Return [X, Y] of the center of cell containing provided text 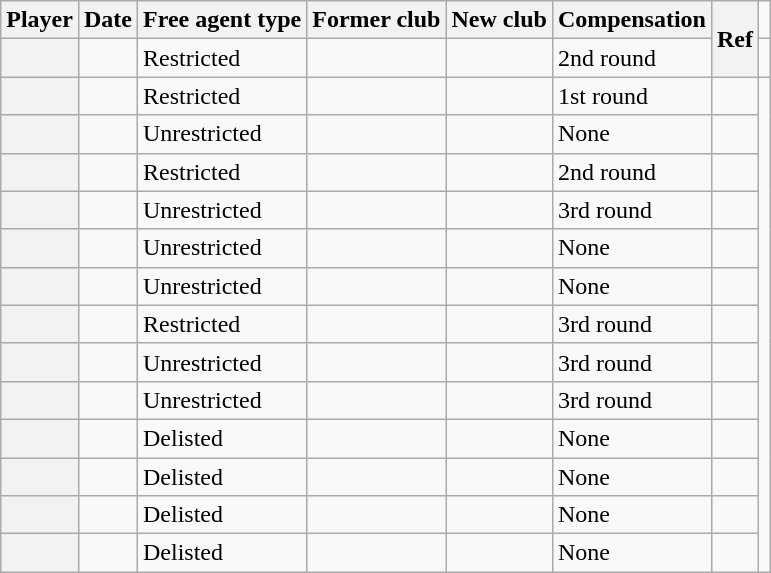
Date [108, 20]
Player [40, 20]
Ref [734, 39]
Free agent type [222, 20]
1st round [632, 96]
Former club [376, 20]
New club [499, 20]
Compensation [632, 20]
